For the text-containing cell, return its midpoint in [X, Y] coordinate format. 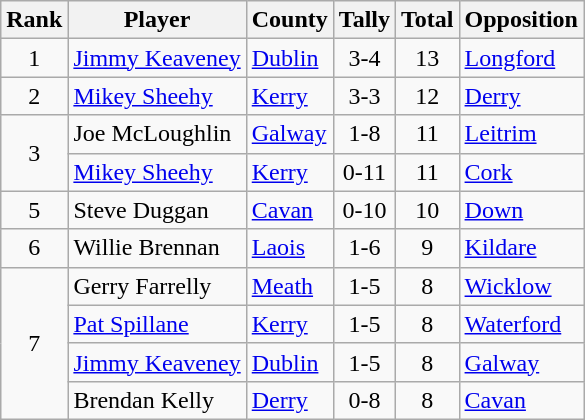
Steve Duggan [157, 210]
7 [34, 343]
Cork [521, 172]
Pat Spillane [157, 324]
0-8 [364, 400]
Kildare [521, 248]
Wicklow [521, 286]
9 [428, 248]
Brendan Kelly [157, 400]
Tally [364, 20]
1-6 [364, 248]
13 [428, 58]
Longford [521, 58]
County [290, 20]
3 [34, 153]
12 [428, 96]
Laois [290, 248]
2 [34, 96]
Willie Brennan [157, 248]
3-3 [364, 96]
1-8 [364, 134]
5 [34, 210]
0-11 [364, 172]
Rank [34, 20]
Leitrim [521, 134]
Player [157, 20]
Gerry Farrelly [157, 286]
1 [34, 58]
0-10 [364, 210]
Joe McLoughlin [157, 134]
6 [34, 248]
Opposition [521, 20]
Total [428, 20]
Down [521, 210]
Waterford [521, 324]
10 [428, 210]
3-4 [364, 58]
Meath [290, 286]
